Find where the given text appears and provide that cell's center as (X, Y) coordinate. 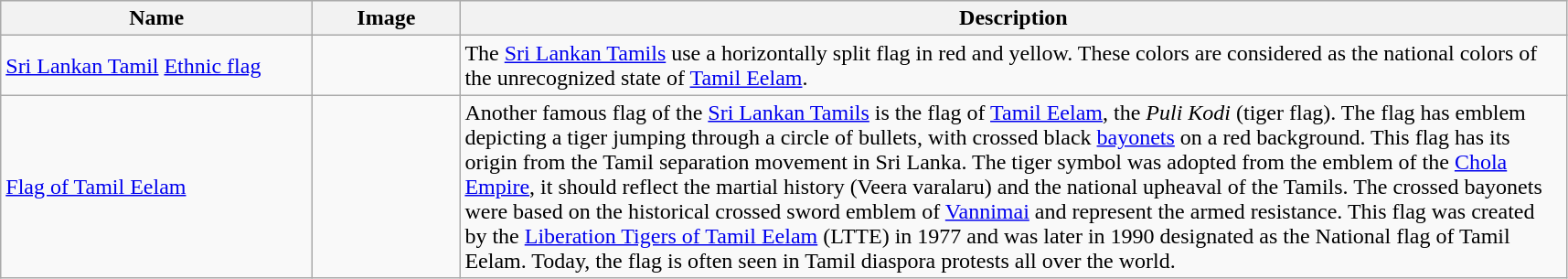
Description (1013, 18)
Sri Lankan Tamil Ethnic flag (157, 66)
Name (157, 18)
Flag of Tamil Eelam (157, 187)
Image (386, 18)
